Search for the cell housing the specified text and yield its (x, y) center coordinate. 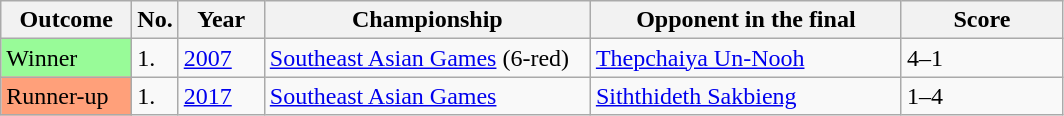
Siththideth Sakbieng (746, 96)
Outcome (66, 20)
Winner (66, 58)
Opponent in the final (746, 20)
4–1 (982, 58)
1–4 (982, 96)
Southeast Asian Games (427, 96)
Southeast Asian Games (6-red) (427, 58)
2017 (221, 96)
Year (221, 20)
2007 (221, 58)
Championship (427, 20)
Thepchaiya Un-Nooh (746, 58)
No. (155, 20)
Score (982, 20)
Runner-up (66, 96)
